Provide the (x, y) coordinate of the cell's center where the given text is located.  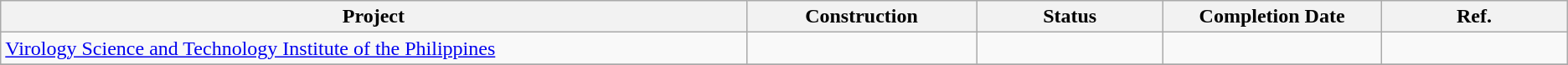
Ref. (1474, 17)
Virology Science and Technology Institute of the Philippines (374, 48)
Completion Date (1272, 17)
Construction (861, 17)
Status (1070, 17)
Project (374, 17)
